Capture the cell that displays the provided text and extract its [X, Y] central coordinate. 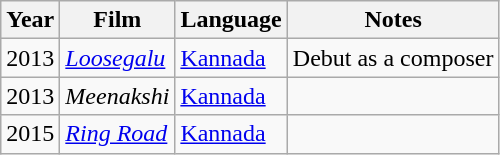
Language [231, 20]
Notes [393, 20]
Ring Road [118, 134]
Meenakshi [118, 96]
Debut as a composer [393, 58]
Loosegalu [118, 58]
Film [118, 20]
Year [30, 20]
2015 [30, 134]
